Output the [X, Y] coordinate of the center of the cell containing the given text.  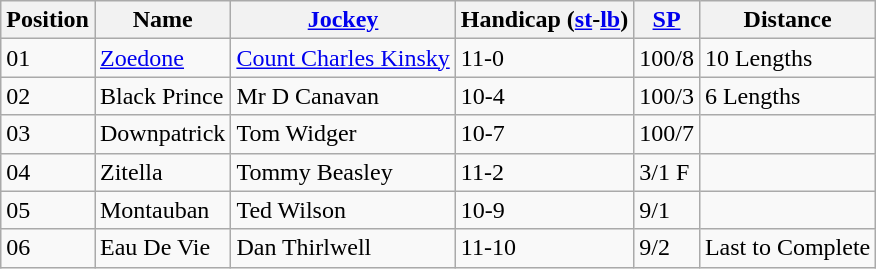
Zoedone [162, 58]
Zitella [162, 172]
Count Charles Kinsky [343, 58]
Black Prince [162, 96]
9/2 [667, 248]
9/1 [667, 210]
10 Lengths [787, 58]
Downpatrick [162, 134]
05 [48, 210]
SP [667, 20]
Position [48, 20]
Eau De Vie [162, 248]
10-9 [544, 210]
100/3 [667, 96]
Handicap (st-lb) [544, 20]
Distance [787, 20]
Name [162, 20]
01 [48, 58]
Tommy Beasley [343, 172]
11-0 [544, 58]
Mr D Canavan [343, 96]
11-10 [544, 248]
10-4 [544, 96]
04 [48, 172]
03 [48, 134]
Ted Wilson [343, 210]
100/7 [667, 134]
11-2 [544, 172]
Tom Widger [343, 134]
3/1 F [667, 172]
02 [48, 96]
100/8 [667, 58]
6 Lengths [787, 96]
10-7 [544, 134]
Dan Thirlwell [343, 248]
Montauban [162, 210]
06 [48, 248]
Last to Complete [787, 248]
Jockey [343, 20]
